Detect which cell encompasses the target text, then output its [X, Y] center coordinate. 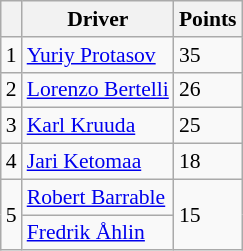
5 [12, 214]
15 [208, 214]
Robert Barrable [98, 197]
25 [208, 126]
18 [208, 162]
Yuriy Protasov [98, 55]
Lorenzo Bertelli [98, 90]
26 [208, 90]
Karl Kruuda [98, 126]
4 [12, 162]
2 [12, 90]
Points [208, 19]
Fredrik Åhlin [98, 233]
Jari Ketomaa [98, 162]
1 [12, 55]
35 [208, 55]
Driver [98, 19]
3 [12, 126]
